Return the (x, y) coordinate for the center point of the cell that contains the specified text.  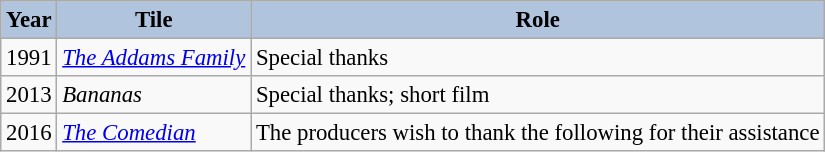
The producers wish to thank the following for their assistance (538, 133)
Tile (154, 20)
Role (538, 20)
The Addams Family (154, 58)
2016 (29, 133)
1991 (29, 58)
Year (29, 20)
The Comedian (154, 133)
2013 (29, 95)
Special thanks; short film (538, 95)
Bananas (154, 95)
Special thanks (538, 58)
